From the cell containing the given text, extract its center point as [x, y] coordinate. 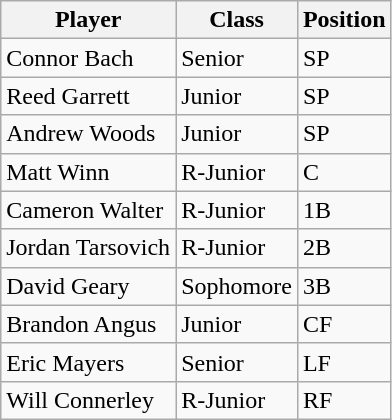
Brandon Angus [88, 324]
David Geary [88, 286]
Reed Garrett [88, 96]
Will Connerley [88, 400]
RF [344, 400]
Eric Mayers [88, 362]
CF [344, 324]
3B [344, 286]
C [344, 172]
Player [88, 20]
LF [344, 362]
Sophomore [237, 286]
Position [344, 20]
1B [344, 210]
Class [237, 20]
Matt Winn [88, 172]
2B [344, 248]
Andrew Woods [88, 134]
Jordan Tarsovich [88, 248]
Connor Bach [88, 58]
Cameron Walter [88, 210]
